Capture the cell that displays the provided text and extract its (x, y) central coordinate. 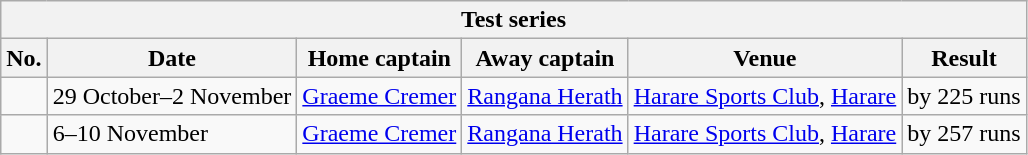
29 October–2 November (172, 96)
Home captain (380, 58)
Venue (765, 58)
by 225 runs (964, 96)
Away captain (545, 58)
Result (964, 58)
by 257 runs (964, 134)
Test series (514, 20)
No. (24, 58)
Date (172, 58)
6–10 November (172, 134)
